For the text-containing cell, return its midpoint in [X, Y] coordinate format. 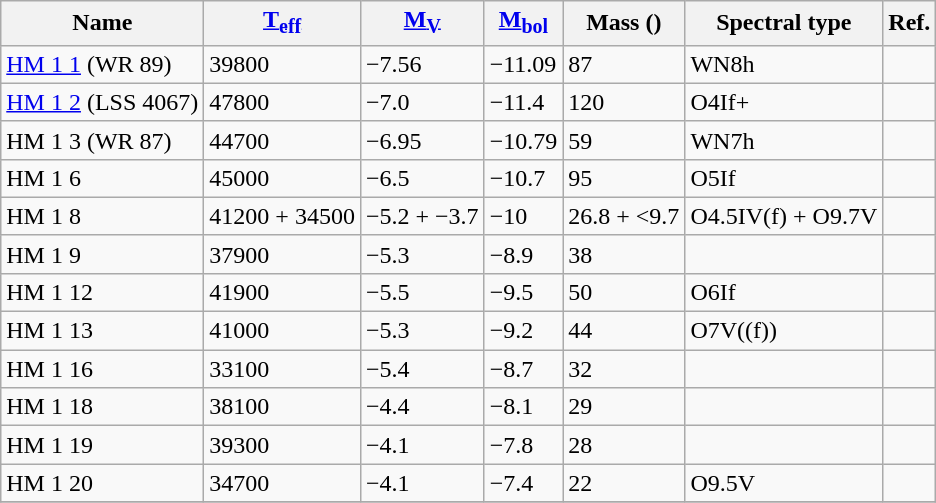
O7V((f)) [784, 331]
34700 [282, 483]
−10 [524, 216]
Mbol [524, 23]
HM 1 16 [102, 369]
O5If [784, 178]
−7.4 [524, 483]
MV [422, 23]
HM 1 19 [102, 445]
41900 [282, 292]
−7.56 [422, 64]
37900 [282, 254]
26.8 + <9.7 [624, 216]
95 [624, 178]
−11.09 [524, 64]
28 [624, 445]
HM 1 6 [102, 178]
−8.1 [524, 407]
−8.9 [524, 254]
Spectral type [784, 23]
HM 1 9 [102, 254]
−5.4 [422, 369]
−8.7 [524, 369]
HM 1 13 [102, 331]
33100 [282, 369]
HM 1 18 [102, 407]
41200 + 34500 [282, 216]
−9.5 [524, 292]
O4If+ [784, 102]
WN7h [784, 140]
−5.5 [422, 292]
Teff [282, 23]
−4.4 [422, 407]
WN8h [784, 64]
120 [624, 102]
−5.2 + −3.7 [422, 216]
38100 [282, 407]
−10.7 [524, 178]
87 [624, 64]
38 [624, 254]
−7.0 [422, 102]
45000 [282, 178]
32 [624, 369]
22 [624, 483]
−6.95 [422, 140]
HM 1 1 (WR 89) [102, 64]
O6If [784, 292]
HM 1 3 (WR 87) [102, 140]
50 [624, 292]
41000 [282, 331]
HM 1 8 [102, 216]
Ref. [910, 23]
Mass () [624, 23]
−11.4 [524, 102]
−7.8 [524, 445]
47800 [282, 102]
Name [102, 23]
59 [624, 140]
O4.5IV(f) + O9.7V [784, 216]
−9.2 [524, 331]
HM 1 12 [102, 292]
−10.79 [524, 140]
44700 [282, 140]
HM 1 20 [102, 483]
−6.5 [422, 178]
39800 [282, 64]
29 [624, 407]
HM 1 2 (LSS 4067) [102, 102]
O9.5V [784, 483]
39300 [282, 445]
44 [624, 331]
